Return (X, Y) of the center of cell containing provided text 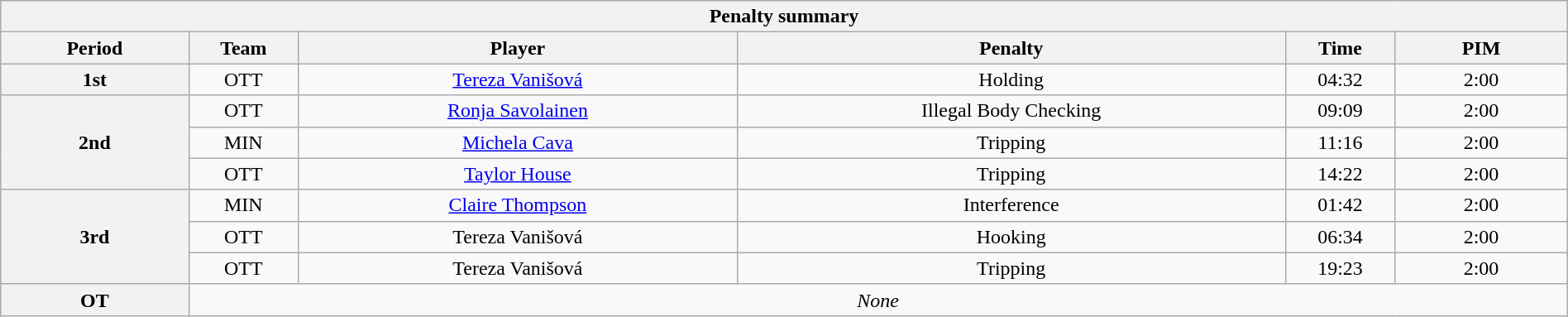
Ronja Savolainen (518, 111)
Player (518, 48)
Time (1340, 48)
1st (94, 79)
Claire Thompson (518, 205)
2nd (94, 142)
None (878, 300)
Interference (1011, 205)
Michela Cava (518, 142)
19:23 (1340, 268)
Penalty summary (784, 17)
OT (94, 300)
PIM (1481, 48)
Taylor House (518, 174)
09:09 (1340, 111)
Period (94, 48)
Team (243, 48)
Penalty (1011, 48)
Illegal Body Checking (1011, 111)
01:42 (1340, 205)
06:34 (1340, 237)
11:16 (1340, 142)
04:32 (1340, 79)
14:22 (1340, 174)
Holding (1011, 79)
Hooking (1011, 237)
3rd (94, 237)
